Locate the cell with the specified text and output its (x, y) center coordinate. 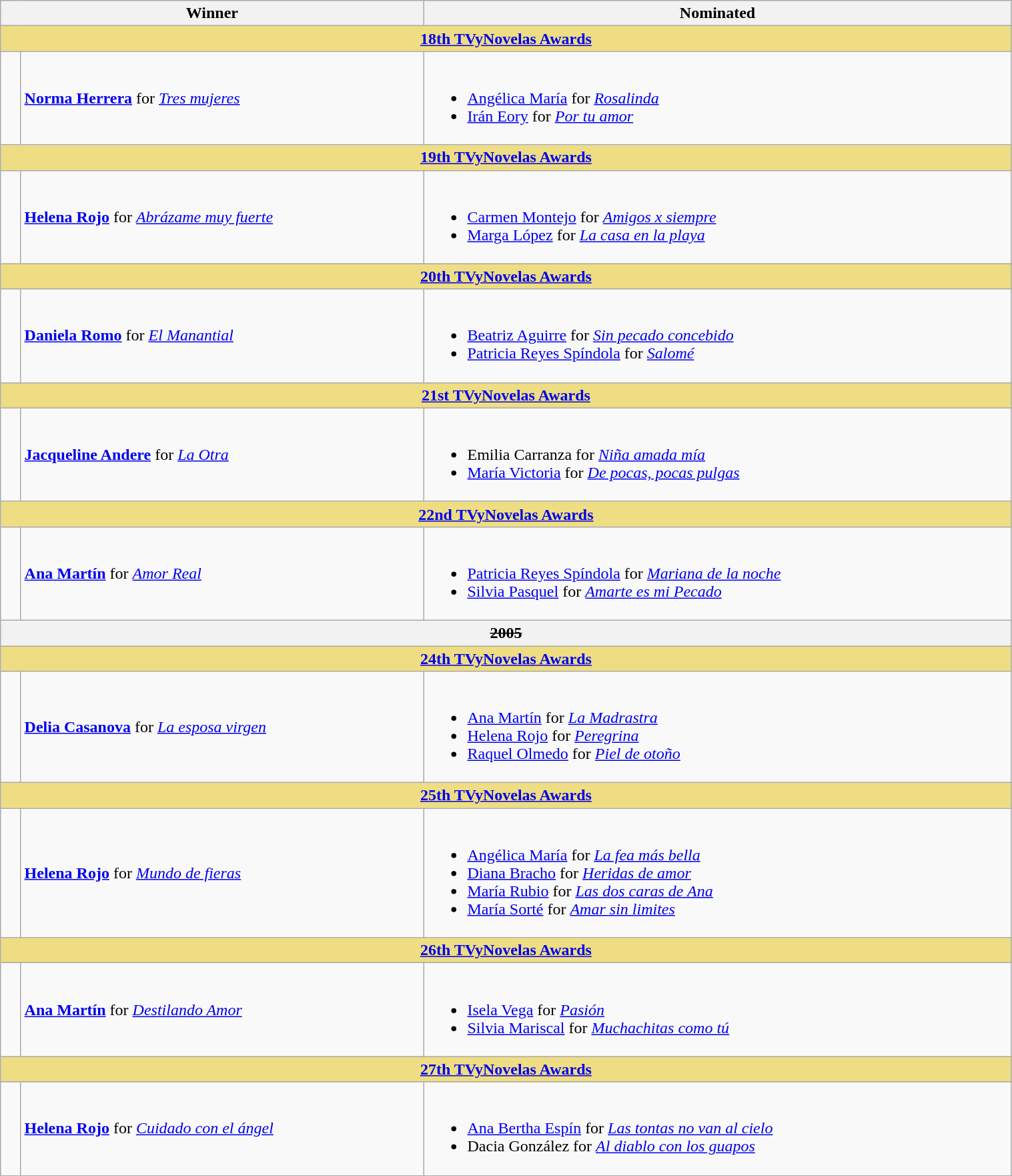
Jacqueline Andere for La Otra (222, 455)
Isela Vega for PasiónSilvia Mariscal for Muchachitas como tú (718, 1010)
Norma Herrera for Tres mujeres (222, 98)
Helena Rojo for Cuidado con el ángel (222, 1129)
Carmen Montejo for Amigos x siempreMarga López for La casa en la playa (718, 217)
Angélica María for RosalindaIrán Eory for Por tu amor (718, 98)
Daniela Romo for El Manantial (222, 336)
26th TVyNovelas Awards (506, 950)
21st TVyNovelas Awards (506, 395)
Winner (212, 13)
18th TVyNovelas Awards (506, 39)
2005 (506, 633)
24th TVyNovelas Awards (506, 659)
Ana Martín for Destilando Amor (222, 1010)
19th TVyNovelas Awards (506, 158)
Nominated (718, 13)
22nd TVyNovelas Awards (506, 514)
Ana Bertha Espín for Las tontas no van al cieloDacia González for Al diablo con los guapos (718, 1129)
Patricia Reyes Spíndola for Mariana de la nocheSilvia Pasquel for Amarte es mi Pecado (718, 573)
Delia Casanova for La esposa virgen (222, 727)
Angélica María for La fea más bellaDiana Bracho for Heridas de amorMaría Rubio for Las dos caras de AnaMaría Sorté for Amar sin limites (718, 873)
20th TVyNovelas Awards (506, 276)
Ana Martín for La MadrastraHelena Rojo for PeregrinaRaquel Olmedo for Piel de otoño (718, 727)
Emilia Carranza for Niña amada míaMaría Victoria for De pocas, pocas pulgas (718, 455)
Helena Rojo for Mundo de fieras (222, 873)
Ana Martín for Amor Real (222, 573)
Helena Rojo for Abrázame muy fuerte (222, 217)
27th TVyNovelas Awards (506, 1069)
25th TVyNovelas Awards (506, 796)
Beatriz Aguirre for Sin pecado concebidoPatricia Reyes Spíndola for Salomé (718, 336)
